Search for the cell housing the specified text and yield its [X, Y] center coordinate. 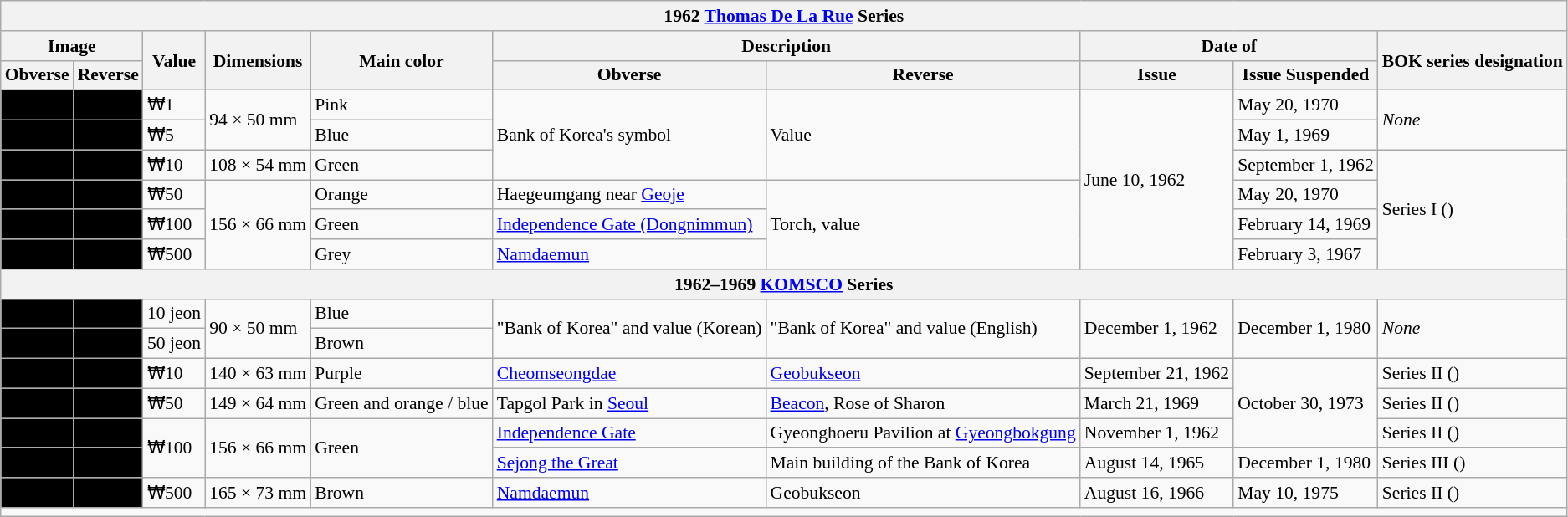
Series I () [1473, 209]
Tapgol Park in Seoul [629, 403]
108 × 54 mm [258, 165]
Date of [1229, 46]
Independence Gate [629, 433]
10 jeon [174, 314]
Grey [402, 254]
June 10, 1962 [1156, 180]
September 21, 1962 [1156, 374]
Description [787, 46]
Image [72, 46]
"Bank of Korea" and value (English) [924, 328]
October 30, 1973 [1305, 403]
90 × 50 mm [258, 328]
Independence Gate (Dongnimmun) [629, 225]
165 × 73 mm [258, 493]
94 × 50 mm [258, 120]
Series III () [1473, 463]
₩1 [174, 105]
Main color [402, 60]
BOK series designation [1473, 60]
May 10, 1975 [1305, 493]
September 1, 1962 [1305, 165]
149 × 64 mm [258, 403]
March 21, 1969 [1156, 403]
₩5 [174, 136]
Dimensions [258, 60]
Sejong the Great [629, 463]
1962–1969 KOMSCO Series [784, 284]
Issue [1156, 75]
Pink [402, 105]
Gyeonghoeru Pavilion at Gyeongbokgung [924, 433]
Torch, value [924, 224]
1962 Thomas De La Rue Series [784, 16]
December 1, 1962 [1156, 328]
Purple [402, 374]
140 × 63 mm [258, 374]
Issue Suspended [1305, 75]
Orange [402, 195]
May 1, 1969 [1305, 136]
November 1, 1962 [1156, 433]
February 14, 1969 [1305, 225]
Main building of the Bank of Korea [924, 463]
Beacon, Rose of Sharon [924, 403]
"Bank of Korea" and value (Korean) [629, 328]
February 3, 1967 [1305, 254]
August 16, 1966 [1156, 493]
50 jeon [174, 344]
August 14, 1965 [1156, 463]
Haegeumgang near Geoje [629, 195]
Bank of Korea's symbol [629, 136]
Cheomseongdae [629, 374]
Green and orange / blue [402, 403]
